Provide the [X, Y] coordinate of the cell's center where the given text is located.  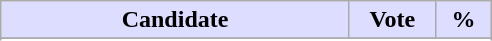
% [463, 20]
Candidate [176, 20]
Vote [392, 20]
